Determine the [X, Y] coordinate at the center of the cell enclosing the given text.  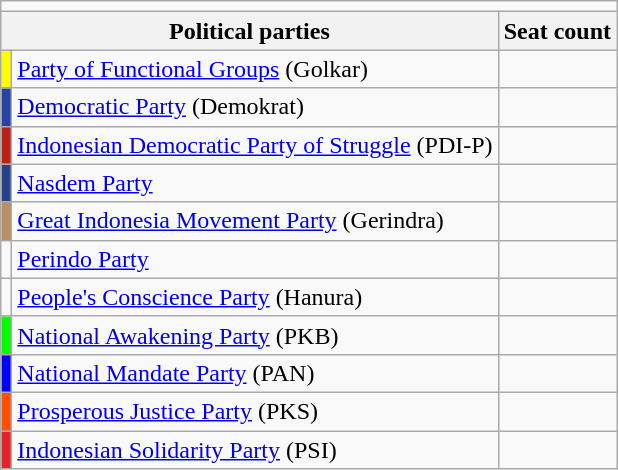
Political parties [250, 31]
Indonesian Democratic Party of Struggle (PDI-P) [255, 145]
Party of Functional Groups (Golkar) [255, 69]
National Awakening Party (PKB) [255, 335]
Democratic Party (Demokrat) [255, 107]
Indonesian Solidarity Party (PSI) [255, 449]
People's Conscience Party (Hanura) [255, 297]
Perindo Party [255, 259]
Great Indonesia Movement Party (Gerindra) [255, 221]
Nasdem Party [255, 183]
Prosperous Justice Party (PKS) [255, 411]
National Mandate Party (PAN) [255, 373]
Seat count [557, 31]
